Output the [x, y] coordinate of the center of the cell containing the given text.  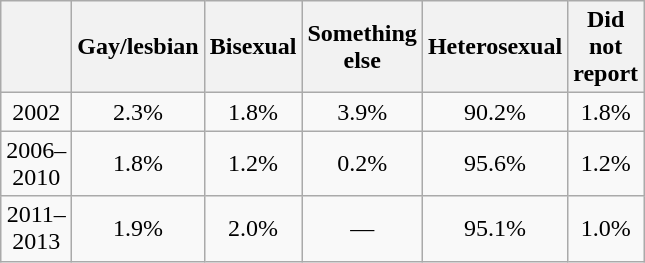
1.9% [138, 228]
Bisexual [253, 47]
Something else [362, 47]
2002 [36, 112]
3.9% [362, 112]
2.3% [138, 112]
95.1% [494, 228]
2.0% [253, 228]
Heterosexual [494, 47]
— [362, 228]
1.0% [606, 228]
2011–2013 [36, 228]
Gay/lesbian [138, 47]
95.6% [494, 164]
0.2% [362, 164]
90.2% [494, 112]
2006–2010 [36, 164]
Did not report [606, 47]
